Return the (x, y) coordinate for the center point of the cell that contains the specified text.  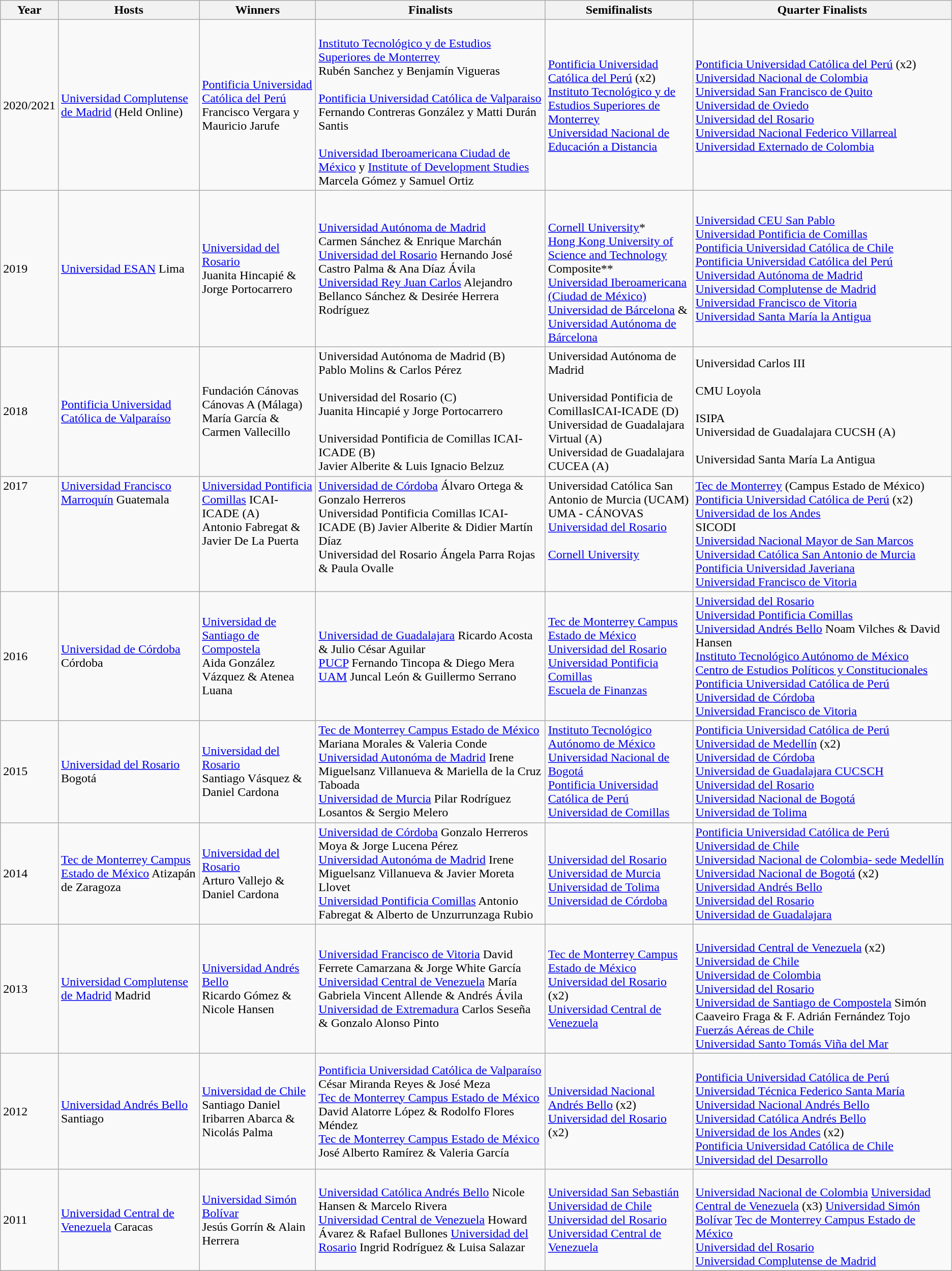
Universidad de Córdoba Córdoba (128, 656)
Universidad del Rosario Bogotá (128, 772)
2017 (29, 534)
Universidad Andrés Bello Santiago (128, 1111)
Finalists (430, 10)
2018 (29, 411)
Pontificia Universidad Católica del PerúFrancisco Vergara y Mauricio Jarufe (257, 105)
Universidad Complutense de Madrid Madrid (128, 989)
Universidad de Santiago de CompostelaAida González Vázquez & Atenea Luana (257, 656)
Universidad del RosarioArturo Vallejo & Daniel Cardona (257, 873)
Universidad ESAN Lima (128, 269)
Instituto Tecnológico Autónomo de México Universidad Nacional de Bogotá Pontificia Universidad Católica de Perú Universidad de Comillas (619, 772)
Universidad de Guadalajara Ricardo Acosta & Julio César Aguilar PUCP Fernando Tincopa & Diego Mera UAM Juncal León & Guillermo Serrano (430, 656)
2014 (29, 873)
Hosts (128, 10)
Universidad Simón BolívarJesús Gorrín & Alain Herrera (257, 1220)
Universidad de ChileSantiago Daniel Iribarren Abarca & Nicolás Palma (257, 1111)
Universidad Complutense de Madrid (Held Online) (128, 105)
Universidad Nacional Andrés Bello (x2) Universidad del Rosario (x2) (619, 1111)
2016 (29, 656)
Universidad Francisco Marroquín Guatemala (128, 534)
Universidad del RosarioJuanita Hincapié & Jorge Portocarrero (257, 269)
Fundación CánovasCánovas A (Málaga)María García & Carmen Vallecillo (257, 411)
Universidad San Sebastián Universidad de Chile Universidad del Rosario Universidad Central de Venezuela (619, 1220)
2015 (29, 772)
2020/2021 (29, 105)
Universidad Carlos IIICMU LoyolaISIPA Universidad de Guadalajara CUCSH (A)Universidad Santa María La Antigua (822, 411)
Universidad del RosarioSantiago Vásquez & Daniel Cardona (257, 772)
Quarter Finalists (822, 10)
2013 (29, 989)
Year (29, 10)
Semifinalists (619, 10)
Universidad Andrés BelloRicardo Gómez & Nicole Hansen (257, 989)
Universidad Pontificia Comillas ICAI-ICADE (A)Antonio Fabregat & Javier De La Puerta (257, 534)
2019 (29, 269)
2012 (29, 1111)
Tec de Monterrey Campus Estado de México Atizapán de Zaragoza (128, 873)
Tec de Monterrey Campus Estado de México Universidad del Rosario (x2) Universidad Central de Venezuela (619, 989)
Pontificia Universidad Católica de Valparaíso (128, 411)
Universidad Católica San Antonio de Murcia (UCAM) UMA - CÁNOVAS Universidad del RosarioCornell University (619, 534)
Universidad Central de Venezuela Caracas (128, 1220)
Winners (257, 10)
2011 (29, 1220)
Tec de Monterrey Campus Estado de México Universidad del Rosario Universidad Pontificia Comillas Escuela de Finanzas (619, 656)
Universidad del Rosario Universidad de Murcia Universidad de Tolima Universidad de Córdoba (619, 873)
